Capture the cell that displays the provided text and extract its [x, y] central coordinate. 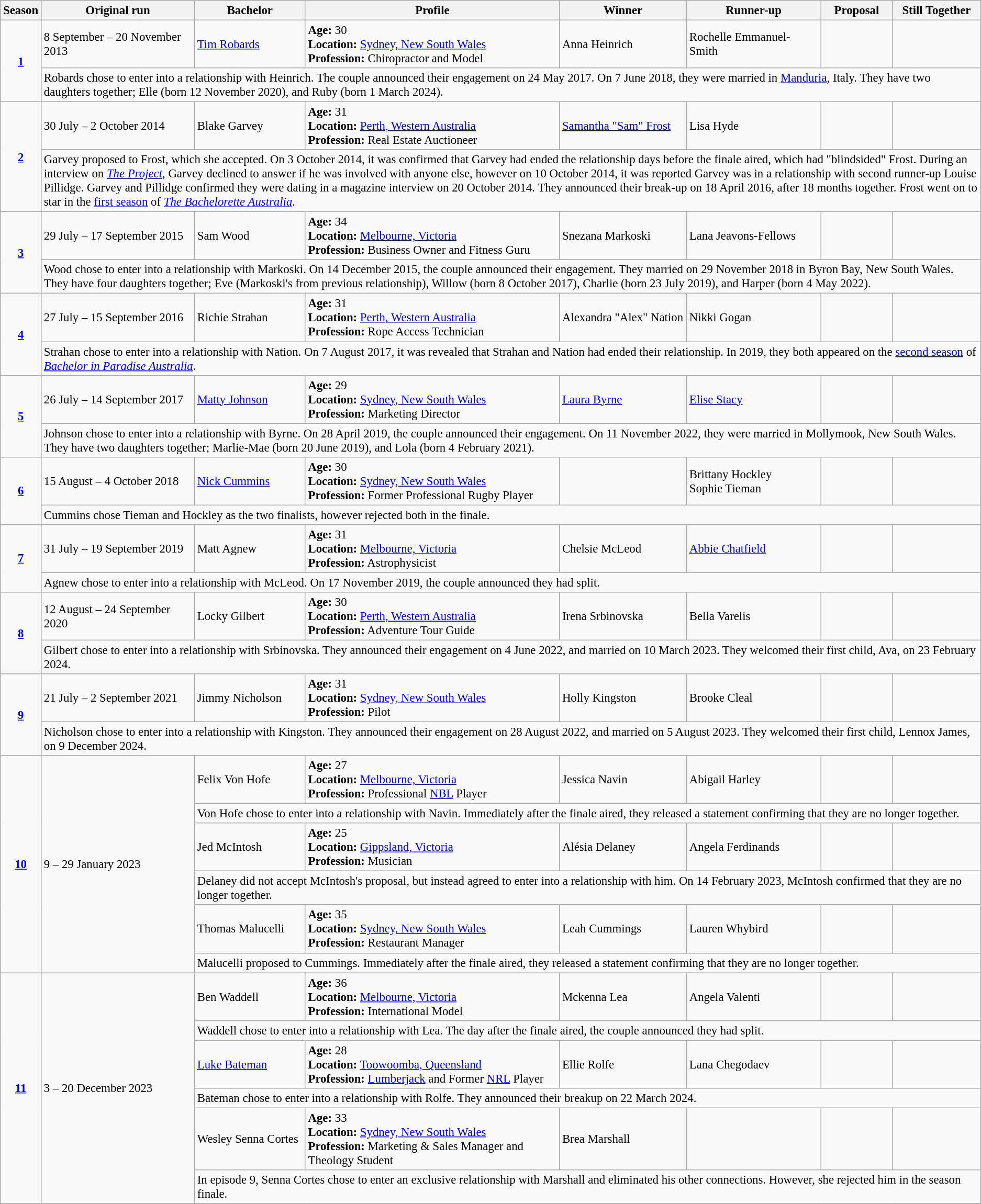
Snezana Markoski [623, 236]
Brittany HockleySophie Tieman [753, 481]
Abbie Chatfield [753, 549]
Leah Cummings [623, 929]
Thomas Malucelli [250, 929]
Brooke Cleal [753, 698]
Angela Ferdinands [753, 847]
Locky Gilbert [250, 616]
10 [21, 864]
5 [21, 416]
Lauren Whybird [753, 929]
26 July – 14 September 2017 [117, 399]
Alexandra "Alex" Nation [623, 318]
7 [21, 559]
Age: 34 Location: Melbourne, Victoria Profession: Business Owner and Fitness Guru [432, 236]
Malucelli proposed to Cummings. Immediately after the finale aired, they released a statement confirming that they are no longer together. [587, 963]
Age: 36 Location: Melbourne, Victoria Profession: International Model [432, 997]
Elise Stacy [753, 399]
Age: 30Location: Perth, Western AustraliaProfession: Adventure Tour Guide [432, 616]
Nick Cummins [250, 481]
4 [21, 334]
8 [21, 633]
Matt Agnew [250, 549]
Laura Byrne [623, 399]
Profile [432, 10]
Anna Heinrich [623, 44]
Waddell chose to enter into a relationship with Lea. The day after the finale aired, the couple announced they had split. [587, 1030]
Mckenna Lea [623, 997]
Age: 33 Location: Sydney, New South Wales Profession: Marketing & Sales Manager and Theology Student [432, 1139]
Age: 25 Location: Gippsland, Victoria Profession: Musician [432, 847]
Age: 31 Location: Perth, Western Australia Profession: Real Estate Auctioneer [432, 126]
Jessica Navin [623, 780]
29 July – 17 September 2015 [117, 236]
Age: 29Location: Sydney, New South WalesProfession: Marketing Director [432, 399]
Angela Valenti [753, 997]
Bella Varelis [753, 616]
Matty Johnson [250, 399]
Chelsie McLeod [623, 549]
3 – 20 December 2023 [117, 1088]
Agnew chose to enter into a relationship with McLeod. On 17 November 2019, the couple announced they had split. [510, 582]
Brea Marshall [623, 1139]
Age: 31 Location: Perth, Western Australia Profession: Rope Access Technician [432, 318]
31 July – 19 September 2019 [117, 549]
Lisa Hyde [753, 126]
Proposal [857, 10]
9 [21, 715]
Luke Bateman [250, 1064]
30 July – 2 October 2014 [117, 126]
Bachelor [250, 10]
3 [21, 253]
Age: 35 Location: Sydney, New South Wales Profession: Restaurant Manager [432, 929]
6 [21, 491]
Age: 27 Location: Melbourne, Victoria Profession: Professional NBL Player [432, 780]
Bateman chose to enter into a relationship with Rolfe. They announced their breakup on 22 March 2024. [587, 1098]
8 September – 20 November 2013 [117, 44]
2 [21, 157]
Jimmy Nicholson [250, 698]
11 [21, 1088]
Richie Strahan [250, 318]
Irena Srbinovska [623, 616]
Age: 30 Location: Sydney, New South Wales Profession: Chiropractor and Model [432, 44]
Blake Garvey [250, 126]
Season [21, 10]
Samantha "Sam" Frost [623, 126]
Felix Von Hofe [250, 780]
Abigail Harley [753, 780]
Lana Chegodaev [753, 1064]
Alésia Delaney [623, 847]
Age: 31Location: Sydney, New South WalesProfession: Pilot [432, 698]
Rochelle Emmanuel-Smith [753, 44]
Jed McIntosh [250, 847]
Winner [623, 10]
Holly Kingston [623, 698]
Age: 31Location: Melbourne, VictoriaProfession: Astrophysicist [432, 549]
15 August – 4 October 2018 [117, 481]
27 July – 15 September 2016 [117, 318]
Wesley Senna Cortes [250, 1139]
9 – 29 January 2023 [117, 864]
Sam Wood [250, 236]
Tim Robards [250, 44]
Age: 30Location: Sydney, New South WalesProfession: Former Professional Rugby Player [432, 481]
Still Together [936, 10]
Cummins chose Tieman and Hockley as the two finalists, however rejected both in the finale. [510, 515]
Age: 28 Location: Toowoomba, Queensland Profession: Lumberjack and Former NRL Player [432, 1064]
Lana Jeavons-Fellows [753, 236]
Ben Waddell [250, 997]
21 July – 2 September 2021 [117, 698]
Runner-up [753, 10]
Original run [117, 10]
Ellie Rolfe [623, 1064]
Nikki Gogan [753, 318]
12 August – 24 September 2020 [117, 616]
1 [21, 61]
